Locate the cell with the specified text and output its (x, y) center coordinate. 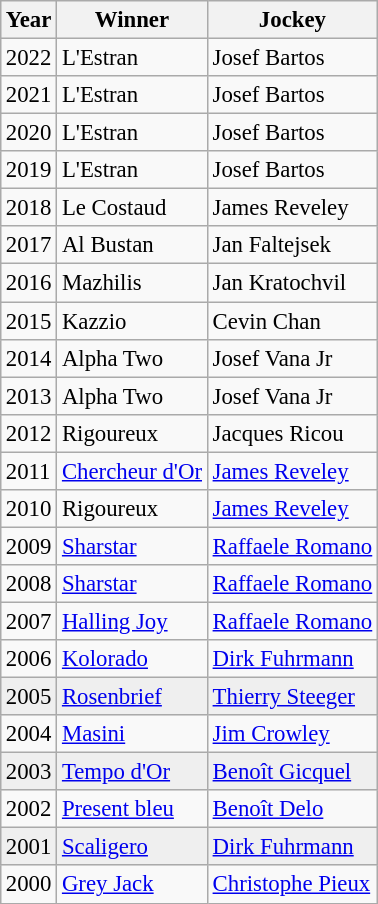
2000 (28, 884)
2011 (28, 471)
Kolorado (132, 659)
Winner (132, 20)
Halling Joy (132, 621)
2019 (28, 170)
Jan Faltejsek (292, 245)
Mazhilis (132, 283)
2015 (28, 321)
Year (28, 20)
2007 (28, 621)
2018 (28, 208)
Grey Jack (132, 884)
2022 (28, 57)
Jacques Ricou (292, 433)
2021 (28, 95)
Cevin Chan (292, 321)
2016 (28, 283)
Le Costaud (132, 208)
2001 (28, 847)
Jan Kratochvil (292, 283)
2017 (28, 245)
2013 (28, 396)
Jim Crowley (292, 734)
2008 (28, 584)
2012 (28, 433)
2010 (28, 508)
Tempo d'Or (132, 772)
2020 (28, 133)
Rosenbrief (132, 696)
2006 (28, 659)
2009 (28, 546)
Thierry Steeger (292, 696)
Benoît Delo (292, 809)
2004 (28, 734)
2005 (28, 696)
Scaligero (132, 847)
Christophe Pieux (292, 884)
Kazzio (132, 321)
Jockey (292, 20)
Present bleu (132, 809)
Masini (132, 734)
2014 (28, 358)
Benoît Gicquel (292, 772)
Chercheur d'Or (132, 471)
2002 (28, 809)
2003 (28, 772)
Al Bustan (132, 245)
